From the cell containing the given text, extract its center point as (X, Y) coordinate. 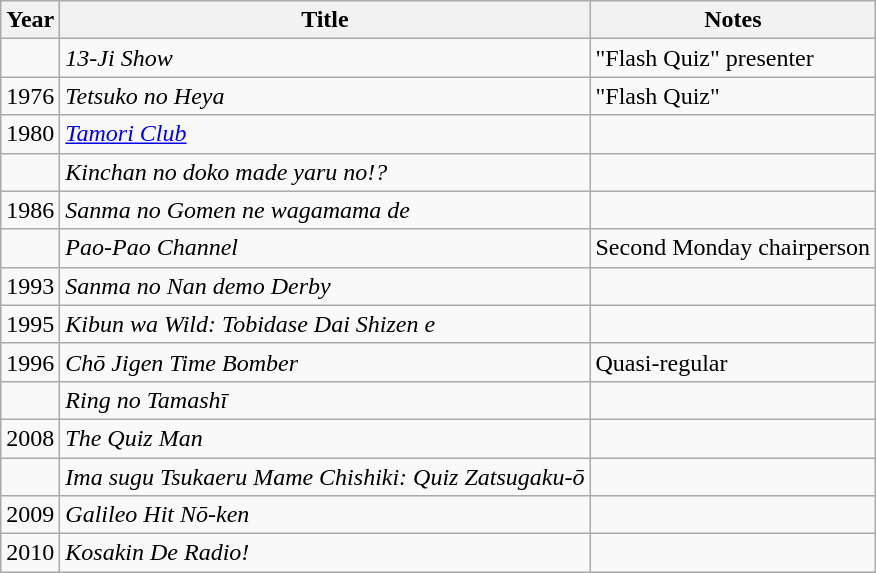
1986 (30, 210)
Kosakin De Radio! (325, 553)
1996 (30, 362)
Sanma no Gomen ne wagamama de (325, 210)
Title (325, 20)
2008 (30, 438)
Notes (733, 20)
Tamori Club (325, 134)
Kibun wa Wild: Tobidase Dai Shizen e (325, 324)
"Flash Quiz" presenter (733, 58)
1976 (30, 96)
Ima sugu Tsukaeru Mame Chishiki: Quiz Zatsugaku-ō (325, 477)
Sanma no Nan demo Derby (325, 286)
Tetsuko no Heya (325, 96)
The Quiz Man (325, 438)
Second Monday chairperson (733, 248)
1993 (30, 286)
"Flash Quiz" (733, 96)
13-Ji Show (325, 58)
Ring no Tamashī (325, 400)
2009 (30, 515)
2010 (30, 553)
Year (30, 20)
1995 (30, 324)
Kinchan no doko made yaru no!? (325, 172)
Pao-Pao Channel (325, 248)
Galileo Hit Nō-ken (325, 515)
1980 (30, 134)
Chō Jigen Time Bomber (325, 362)
Quasi-regular (733, 362)
